Provide the (x, y) coordinate of the cell's center where the given text is located.  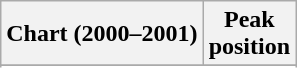
Peakposition (249, 34)
Chart (2000–2001) (102, 34)
